Output the [x, y] coordinate of the center of the cell containing the given text.  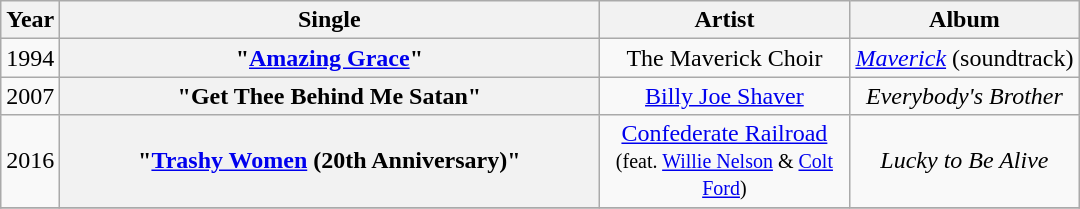
Year [30, 20]
Single [330, 20]
Billy Joe Shaver [724, 96]
"Amazing Grace" [330, 58]
1994 [30, 58]
The Maverick Choir [724, 58]
Everybody's Brother [964, 96]
Album [964, 20]
2007 [30, 96]
Artist [724, 20]
2016 [30, 161]
"Get Thee Behind Me Satan" [330, 96]
Lucky to Be Alive [964, 161]
"Trashy Women (20th Anniversary)" [330, 161]
Confederate Railroad (feat. Willie Nelson & Colt Ford) [724, 161]
Maverick (soundtrack) [964, 58]
